Output the [x, y] coordinate of the center of the cell containing the given text.  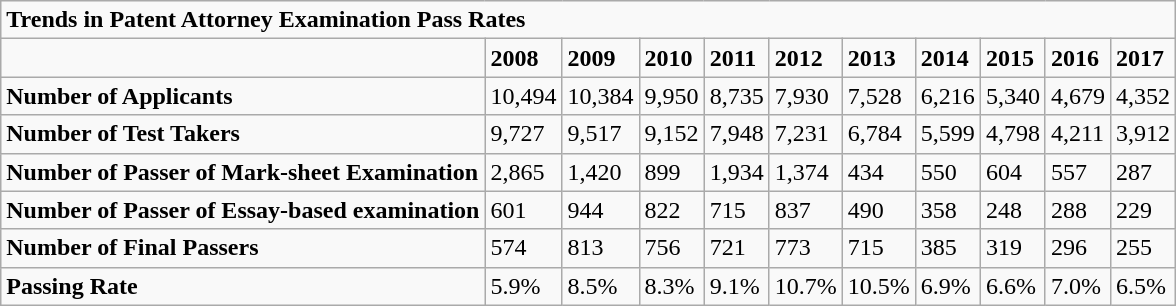
287 [1142, 172]
8.5% [600, 286]
434 [878, 172]
822 [672, 210]
385 [948, 248]
Number of Applicants [243, 96]
7,231 [806, 134]
1,374 [806, 172]
4,211 [1078, 134]
6,216 [948, 96]
813 [600, 248]
9,152 [672, 134]
319 [1012, 248]
756 [672, 248]
550 [948, 172]
248 [1012, 210]
Number of Test Takers [243, 134]
2015 [1012, 58]
721 [736, 248]
2008 [524, 58]
6.6% [1012, 286]
6,784 [878, 134]
Passing Rate [243, 286]
10,384 [600, 96]
Number of Final Passers [243, 248]
4,352 [1142, 96]
944 [600, 210]
4,798 [1012, 134]
6.9% [948, 286]
10,494 [524, 96]
2016 [1078, 58]
3,912 [1142, 134]
5.9% [524, 286]
10.5% [878, 286]
2010 [672, 58]
8,735 [736, 96]
296 [1078, 248]
7,930 [806, 96]
1,420 [600, 172]
837 [806, 210]
773 [806, 248]
574 [524, 248]
2017 [1142, 58]
2009 [600, 58]
2013 [878, 58]
9,950 [672, 96]
4,679 [1078, 96]
Trends in Patent Attorney Examination Pass Rates [588, 20]
8.3% [672, 286]
604 [1012, 172]
2014 [948, 58]
6.5% [1142, 286]
288 [1078, 210]
7,948 [736, 134]
490 [878, 210]
1,934 [736, 172]
601 [524, 210]
Number of Passer of Essay-based examination [243, 210]
255 [1142, 248]
2,865 [524, 172]
899 [672, 172]
7,528 [878, 96]
9,727 [524, 134]
557 [1078, 172]
9,517 [600, 134]
Number of Passer of Mark-sheet Examination [243, 172]
2012 [806, 58]
7.0% [1078, 286]
2011 [736, 58]
5,340 [1012, 96]
9.1% [736, 286]
358 [948, 210]
229 [1142, 210]
5,599 [948, 134]
10.7% [806, 286]
